Search for the cell housing the specified text and yield its (x, y) center coordinate. 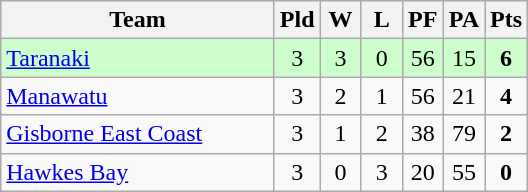
Team (138, 20)
Hawkes Bay (138, 172)
PF (422, 20)
20 (422, 172)
W (340, 20)
38 (422, 134)
PA (464, 20)
Manawatu (138, 96)
4 (506, 96)
79 (464, 134)
Pld (297, 20)
Taranaki (138, 58)
21 (464, 96)
Gisborne East Coast (138, 134)
6 (506, 58)
Pts (506, 20)
15 (464, 58)
L (382, 20)
55 (464, 172)
